Search for the cell housing the specified text and yield its [x, y] center coordinate. 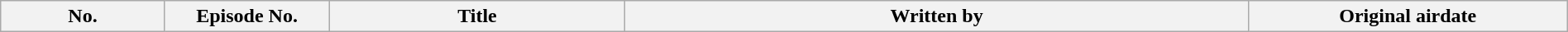
Title [477, 16]
Original airdate [1408, 16]
Episode No. [246, 16]
No. [83, 16]
Written by [936, 16]
